Return the [x, y] coordinate for the center point of the cell that contains the specified text.  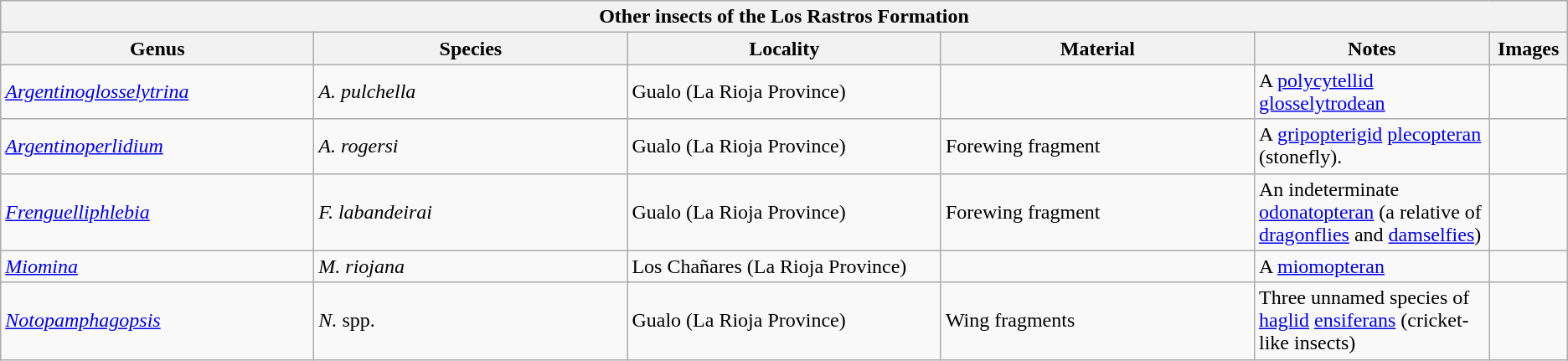
F. labandeirai [471, 212]
Los Chañares (La Rioja Province) [784, 266]
N. spp. [471, 321]
A gripopterigid plecopteran (stonefly). [1372, 146]
Notes [1372, 49]
Argentinoglosselytrina [157, 92]
A. pulchella [471, 92]
Species [471, 49]
Wing fragments [1097, 321]
M. riojana [471, 266]
A. rogersi [471, 146]
A miomopteran [1372, 266]
Material [1097, 49]
Frenguelliphlebia [157, 212]
Three unnamed species of haglid ensiferans (cricket-like insects) [1372, 321]
An indeterminate odonatopteran (a relative of dragonflies and damselfies) [1372, 212]
Argentinoperlidium [157, 146]
A polycytellid glosselytrodean [1372, 92]
Miomina [157, 266]
Locality [784, 49]
Genus [157, 49]
Notopamphagopsis [157, 321]
Images [1528, 49]
Other insects of the Los Rastros Formation [784, 17]
